Scan for the cell matching the given text and deliver its [x, y] coordinate at center. 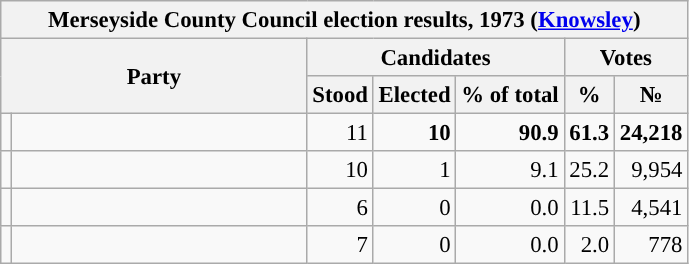
25.2 [589, 170]
Merseyside County Council election results, 1973 (Knowsley) [344, 20]
% [589, 95]
% of total [510, 95]
Stood [340, 95]
90.9 [510, 133]
7 [340, 245]
9.1 [510, 170]
9,954 [650, 170]
6 [340, 208]
Party [154, 76]
11.5 [589, 208]
4,541 [650, 208]
24,218 [650, 133]
Elected [414, 95]
Votes [626, 58]
2.0 [589, 245]
11 [340, 133]
61.3 [589, 133]
778 [650, 245]
1 [414, 170]
№ [650, 95]
Candidates [436, 58]
